Find where the given text appears and provide that cell's center as [x, y] coordinate. 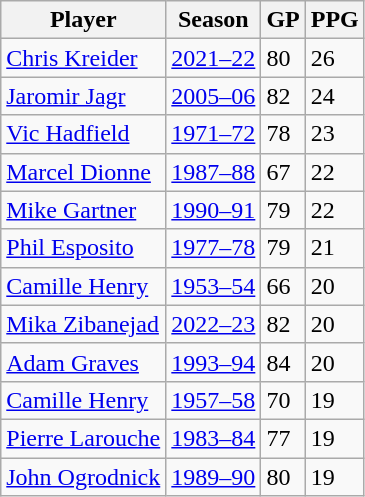
John Ogrodnick [84, 477]
1953–54 [214, 286]
1971–72 [214, 134]
Vic Hadfield [84, 134]
1990–91 [214, 210]
78 [283, 134]
1989–90 [214, 477]
1993–94 [214, 362]
Jaromir Jagr [84, 96]
Adam Graves [84, 362]
1977–78 [214, 248]
Mike Gartner [84, 210]
Chris Kreider [84, 58]
PPG [334, 20]
Season [214, 20]
Phil Esposito [84, 248]
Player [84, 20]
23 [334, 134]
Mika Zibanejad [84, 324]
GP [283, 20]
67 [283, 172]
1987–88 [214, 172]
84 [283, 362]
1957–58 [214, 400]
21 [334, 248]
77 [283, 438]
1983–84 [214, 438]
2022–23 [214, 324]
26 [334, 58]
2005–06 [214, 96]
Marcel Dionne [84, 172]
Pierre Larouche [84, 438]
24 [334, 96]
66 [283, 286]
70 [283, 400]
2021–22 [214, 58]
